Detect which cell encompasses the target text, then output its [x, y] center coordinate. 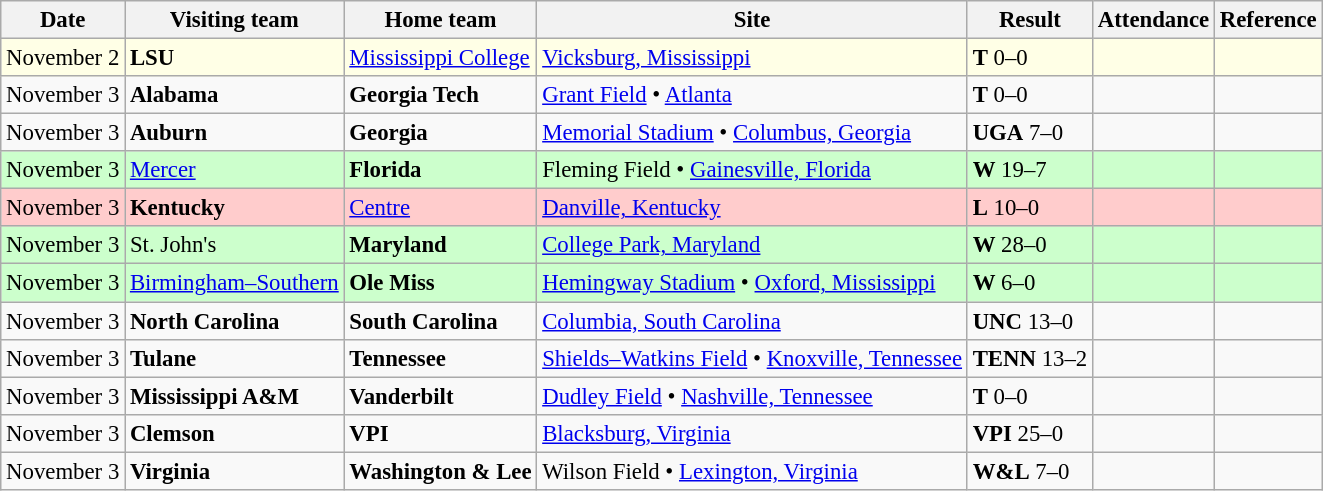
LSU [234, 58]
VPI [440, 433]
UGA 7–0 [1030, 133]
North Carolina [234, 321]
Tulane [234, 358]
Maryland [440, 245]
Site [752, 20]
VPI 25–0 [1030, 433]
UNC 13–0 [1030, 321]
Ole Miss [440, 283]
Date [63, 20]
Tennessee [440, 358]
Danville, Kentucky [752, 208]
W&L 7–0 [1030, 471]
Georgia Tech [440, 95]
W 28–0 [1030, 245]
Shields–Watkins Field • Knoxville, Tennessee [752, 358]
Washington & Lee [440, 471]
L 10–0 [1030, 208]
Birmingham–Southern [234, 283]
Home team [440, 20]
Dudley Field • Nashville, Tennessee [752, 396]
Memorial Stadium • Columbus, Georgia [752, 133]
Mississippi College [440, 58]
Auburn [234, 133]
TENN 13–2 [1030, 358]
W 19–7 [1030, 170]
November 2 [63, 58]
W 6–0 [1030, 283]
Florida [440, 170]
Grant Field • Atlanta [752, 95]
St. John's [234, 245]
Visiting team [234, 20]
Result [1030, 20]
Blacksburg, Virginia [752, 433]
Kentucky [234, 208]
College Park, Maryland [752, 245]
Fleming Field • Gainesville, Florida [752, 170]
Mississippi A&M [234, 396]
Clemson [234, 433]
Mercer [234, 170]
Attendance [1153, 20]
Centre [440, 208]
South Carolina [440, 321]
Alabama [234, 95]
Vanderbilt [440, 396]
Georgia [440, 133]
Reference [1268, 20]
Wilson Field • Lexington, Virginia [752, 471]
Hemingway Stadium • Oxford, Mississippi [752, 283]
Virginia [234, 471]
Columbia, South Carolina [752, 321]
Vicksburg, Mississippi [752, 58]
